Output the (X, Y) coordinate of the center of the cell containing the given text.  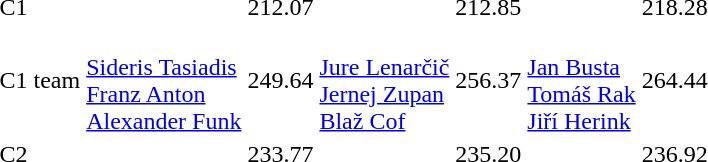
Jure LenarčičJernej ZupanBlaž Cof (384, 80)
Sideris TasiadisFranz AntonAlexander Funk (164, 80)
249.64 (280, 80)
256.37 (488, 80)
Jan BustaTomáš RakJiří Herink (582, 80)
